Provide the [x, y] coordinate of the cell's center where the given text is located.  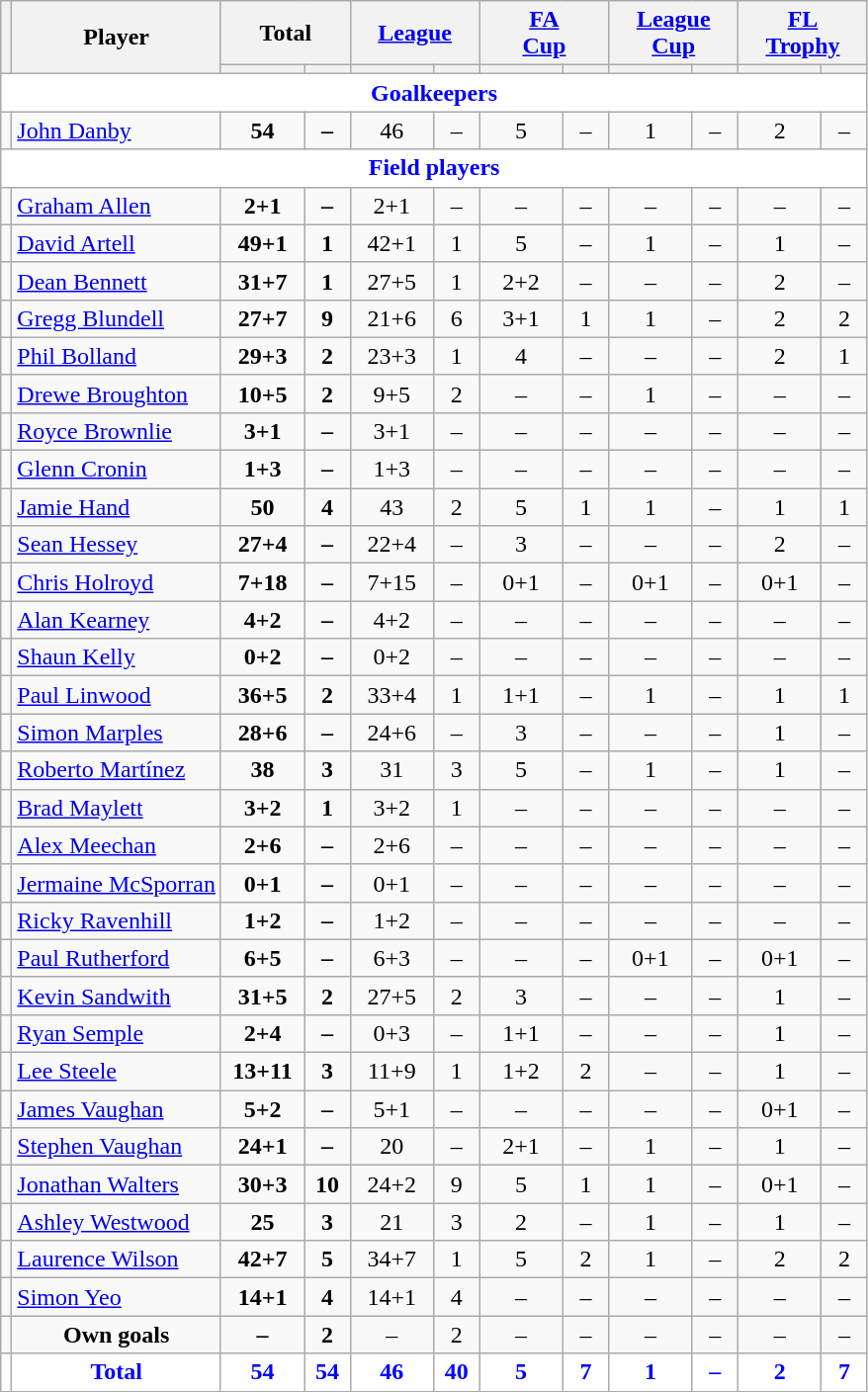
Ricky Ravenhill [117, 920]
Paul Rutherford [117, 958]
10 [328, 1184]
50 [262, 507]
38 [262, 770]
Simon Yeo [117, 1297]
43 [391, 507]
10+5 [262, 393]
Alex Meechan [117, 845]
25 [262, 1222]
John Danby [117, 130]
Field players [435, 168]
49+1 [262, 243]
Jermaine McSporran [117, 883]
6+5 [262, 958]
20 [391, 1147]
Kevin Sandwith [117, 996]
7+15 [391, 582]
Paul Linwood [117, 695]
33+4 [391, 695]
Stephen Vaughan [117, 1147]
Ryan Semple [117, 1034]
Drewe Broughton [117, 393]
Glenn Cronin [117, 470]
Sean Hessey [117, 545]
9+5 [391, 393]
Jamie Hand [117, 507]
31+5 [262, 996]
23+3 [391, 356]
Lee Steele [117, 1072]
6 [457, 318]
Chris Holroyd [117, 582]
Dean Bennett [117, 281]
0+3 [391, 1034]
Graham Allen [117, 206]
24+6 [391, 733]
2+4 [262, 1034]
31+7 [262, 281]
28+6 [262, 733]
Jonathan Walters [117, 1184]
40 [457, 1372]
34+7 [391, 1260]
FACup [544, 34]
30+3 [262, 1184]
29+3 [262, 356]
27+4 [262, 545]
7+18 [262, 582]
James Vaughan [117, 1109]
5+2 [262, 1109]
13+11 [262, 1072]
24+2 [391, 1184]
5+1 [391, 1109]
24+1 [262, 1147]
Gregg Blundell [117, 318]
21 [391, 1222]
22+4 [391, 545]
Phil Bolland [117, 356]
LeagueCup [674, 34]
Player [117, 38]
David Artell [117, 243]
Shaun Kelly [117, 657]
36+5 [262, 695]
Royce Brownlie [117, 432]
Goalkeepers [435, 93]
Ashley Westwood [117, 1222]
Simon Marples [117, 733]
Brad Maylett [117, 808]
42+7 [262, 1260]
2+2 [521, 281]
Laurence Wilson [117, 1260]
21+6 [391, 318]
Roberto Martínez [117, 770]
31 [391, 770]
42+1 [391, 243]
11+9 [391, 1072]
27+7 [262, 318]
Alan Kearney [117, 620]
Own goals [117, 1335]
League [415, 34]
6+3 [391, 958]
FLTrophy [803, 34]
